Find where the given text appears and provide that cell's center as (X, Y) coordinate. 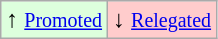
↑ Promoted (54, 20)
↓ Relegated (162, 20)
